Search for the cell housing the specified text and yield its [X, Y] center coordinate. 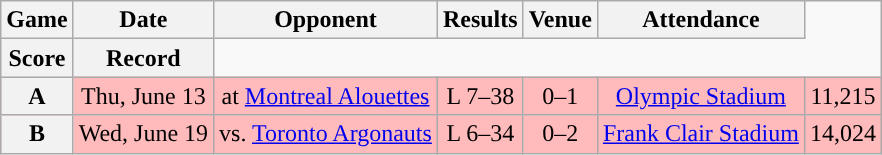
Results [480, 20]
Opponent [326, 20]
at Montreal Alouettes [326, 96]
Date [143, 20]
0–2 [560, 134]
L 6–34 [480, 134]
Wed, June 19 [143, 134]
Score [37, 58]
0–1 [560, 96]
A [37, 96]
L 7–38 [480, 96]
Record [143, 58]
vs. Toronto Argonauts [326, 134]
Game [37, 20]
Thu, June 13 [143, 96]
11,215 [842, 96]
14,024 [842, 134]
Attendance [700, 20]
B [37, 134]
Frank Clair Stadium [700, 134]
Olympic Stadium [700, 96]
Venue [560, 20]
